Detect which cell encompasses the target text, then output its [X, Y] center coordinate. 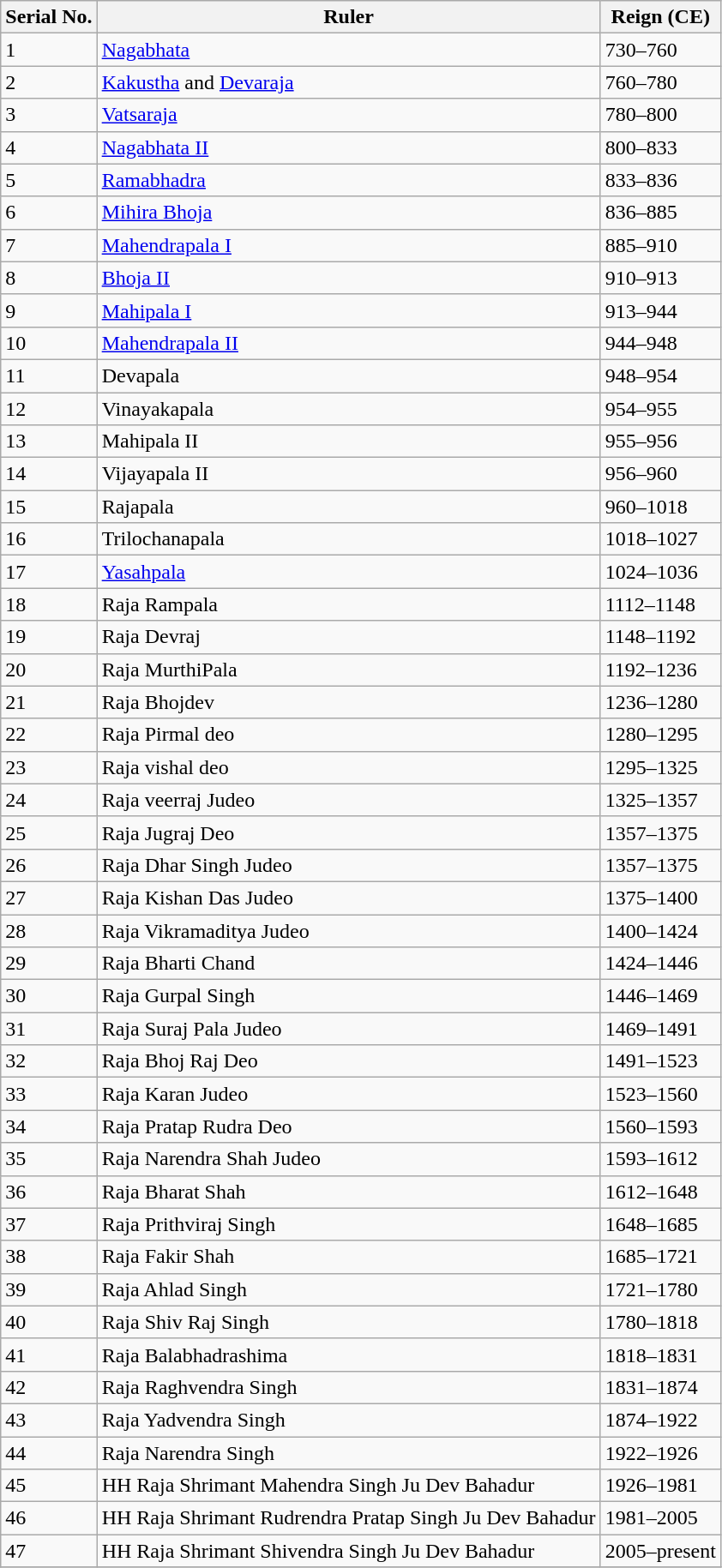
Nagabhata [348, 50]
46 [49, 1518]
1560–1593 [660, 1126]
955–956 [660, 442]
1831–1874 [660, 1387]
1112–1148 [660, 604]
Mahendrapala II [348, 343]
36 [49, 1192]
32 [49, 1061]
Raja Prithviraj Singh [348, 1224]
28 [49, 930]
Raja Bhoj Raj Deo [348, 1061]
35 [49, 1159]
Mihira Bhoja [348, 213]
Raja MurthiPala [348, 670]
17 [49, 572]
956–960 [660, 474]
1874–1922 [660, 1420]
760–780 [660, 82]
1648–1685 [660, 1224]
Vijayapala II [348, 474]
10 [49, 343]
33 [49, 1094]
Raja veerraj Judeo [348, 800]
1280–1295 [660, 735]
1325–1357 [660, 800]
38 [49, 1257]
Raja vishal deo [348, 767]
40 [49, 1322]
1818–1831 [660, 1355]
1192–1236 [660, 670]
800–833 [660, 147]
1148–1192 [660, 637]
Mahipala II [348, 442]
Yasahpala [348, 572]
Raja Kishan Das Judeo [348, 898]
45 [49, 1486]
31 [49, 1029]
Kakustha and Devaraja [348, 82]
5 [49, 180]
1612–1648 [660, 1192]
1 [49, 50]
Vatsaraja [348, 115]
26 [49, 865]
Raja Fakir Shah [348, 1257]
7 [49, 245]
Ramabhadra [348, 180]
Mahendrapala I [348, 245]
Rajapala [348, 507]
1295–1325 [660, 767]
15 [49, 507]
960–1018 [660, 507]
27 [49, 898]
1981–2005 [660, 1518]
Mahipala I [348, 310]
Raja Rampala [348, 604]
1018–1027 [660, 539]
Ruler [348, 17]
20 [49, 670]
Raja Devraj [348, 637]
Raja Ahlad Singh [348, 1289]
1491–1523 [660, 1061]
Vinayakapala [348, 409]
910–913 [660, 278]
2005–present [660, 1551]
19 [49, 637]
Raja Yadvendra Singh [348, 1420]
1685–1721 [660, 1257]
HH Raja Shrimant Mahendra Singh Ju Dev Bahadur [348, 1486]
1446–1469 [660, 996]
1469–1491 [660, 1029]
37 [49, 1224]
Raja Shiv Raj Singh [348, 1322]
Trilochanapala [348, 539]
16 [49, 539]
18 [49, 604]
Raja Suraj Pala Judeo [348, 1029]
1236–1280 [660, 702]
Raja Bharat Shah [348, 1192]
1780–1818 [660, 1322]
Reign (CE) [660, 17]
21 [49, 702]
HH Raja Shrimant Rudrendra Pratap Singh Ju Dev Bahadur [348, 1518]
HH Raja Shrimant Shivendra Singh Ju Dev Bahadur [348, 1551]
1400–1424 [660, 930]
Raja Bhojdev [348, 702]
43 [49, 1420]
1922–1926 [660, 1453]
833–836 [660, 180]
3 [49, 115]
39 [49, 1289]
8 [49, 278]
1721–1780 [660, 1289]
944–948 [660, 343]
Raja Dhar Singh Judeo [348, 865]
25 [49, 832]
Raja Jugraj Deo [348, 832]
Bhoja II [348, 278]
Devapala [348, 375]
34 [49, 1126]
29 [49, 964]
6 [49, 213]
Nagabhata II [348, 147]
Raja Pirmal deo [348, 735]
913–944 [660, 310]
Raja Narendra Singh [348, 1453]
13 [49, 442]
Raja Vikramaditya Judeo [348, 930]
1593–1612 [660, 1159]
47 [49, 1551]
30 [49, 996]
1424–1446 [660, 964]
42 [49, 1387]
Raja Gurpal Singh [348, 996]
730–760 [660, 50]
24 [49, 800]
1024–1036 [660, 572]
9 [49, 310]
948–954 [660, 375]
954–955 [660, 409]
836–885 [660, 213]
Raja Bharti Chand [348, 964]
1375–1400 [660, 898]
22 [49, 735]
Raja Raghvendra Singh [348, 1387]
12 [49, 409]
Raja Narendra Shah Judeo [348, 1159]
41 [49, 1355]
4 [49, 147]
2 [49, 82]
Raja Balabhadrashima [348, 1355]
44 [49, 1453]
Raja Karan Judeo [348, 1094]
14 [49, 474]
1926–1981 [660, 1486]
780–800 [660, 115]
11 [49, 375]
Raja Pratap Rudra Deo [348, 1126]
23 [49, 767]
885–910 [660, 245]
Serial No. [49, 17]
1523–1560 [660, 1094]
